Determine the (X, Y) coordinate at the center of the cell enclosing the given text.  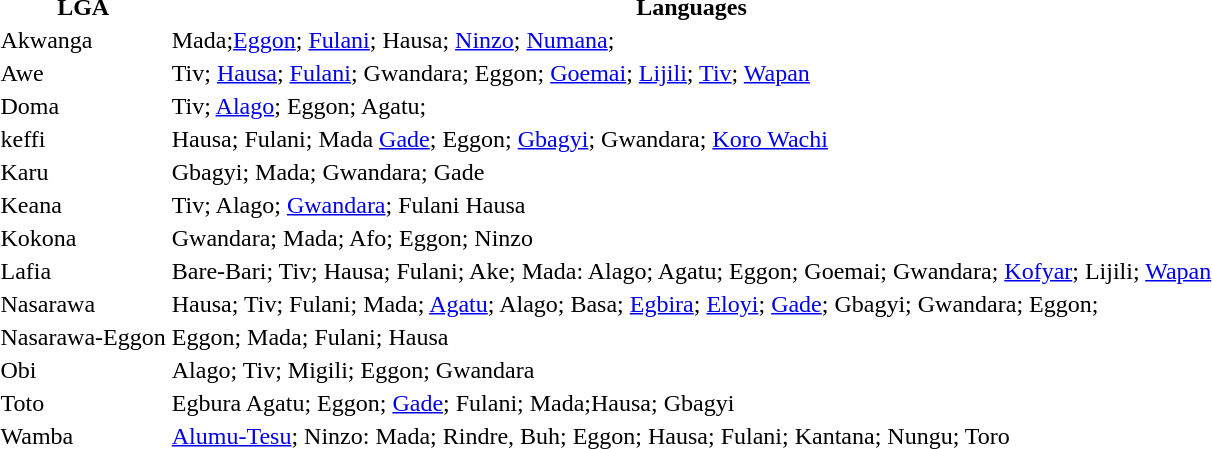
Eggon; Mada; Fulani; Hausa (691, 337)
Tiv; Alago; Gwandara; Fulani Hausa (691, 205)
Hausa; Fulani; Mada Gade; Eggon; Gbagyi; Gwandara; Koro Wachi (691, 139)
Mada;Eggon; Fulani; Hausa; Ninzo; Numana; (691, 40)
Tiv; Alago; Eggon; Agatu; (691, 106)
Gbagyi; Mada; Gwandara; Gade (691, 172)
Hausa; Tiv; Fulani; Mada; Agatu; Alago; Basa; Egbira; Eloyi; Gade; Gbagyi; Gwandara; Eggon; (691, 304)
Alago; Tiv; Migili; Eggon; Gwandara (691, 370)
Egbura Agatu; Eggon; Gade; Fulani; Mada;Hausa; Gbagyi (691, 403)
Tiv; Hausa; Fulani; Gwandara; Eggon; Goemai; Lijili; Tiv; Wapan (691, 73)
Gwandara; Mada; Afo; Eggon; Ninzo (691, 238)
Bare-Bari; Tiv; Hausa; Fulani; Ake; Mada: Alago; Agatu; Eggon; Goemai; Gwandara; Kofyar; Lijili; Wapan (691, 271)
